Provide the (X, Y) coordinate of the cell's center where the given text is located.  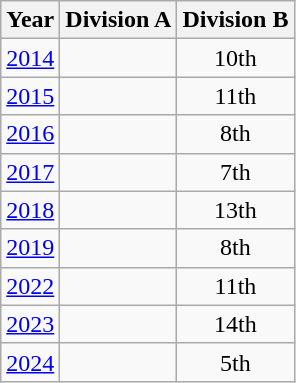
5th (236, 362)
2015 (30, 96)
Division A (118, 20)
2014 (30, 58)
Year (30, 20)
2019 (30, 248)
2022 (30, 286)
2018 (30, 210)
2024 (30, 362)
Division B (236, 20)
2016 (30, 134)
7th (236, 172)
2023 (30, 324)
10th (236, 58)
2017 (30, 172)
13th (236, 210)
14th (236, 324)
